Capture the cell that displays the provided text and extract its (X, Y) central coordinate. 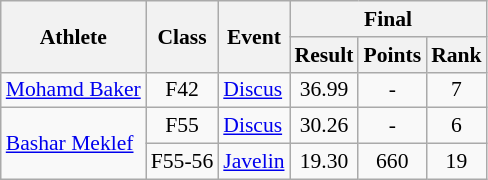
30.26 (324, 126)
Athlete (74, 36)
Mohamd Baker (74, 90)
Javelin (254, 162)
660 (392, 162)
19 (456, 162)
19.30 (324, 162)
Final (388, 19)
Event (254, 36)
F55 (182, 126)
Class (182, 36)
Points (392, 55)
Bashar Meklef (74, 144)
Rank (456, 55)
6 (456, 126)
F55-56 (182, 162)
Result (324, 55)
7 (456, 90)
F42 (182, 90)
36.99 (324, 90)
